From the cell containing the given text, extract its center point as (X, Y) coordinate. 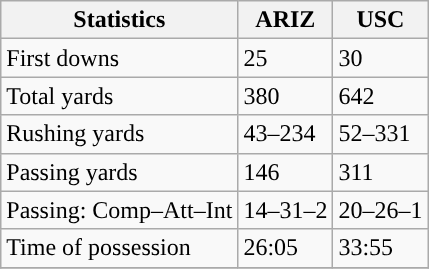
380 (286, 96)
146 (286, 172)
642 (380, 96)
43–234 (286, 134)
25 (286, 58)
311 (380, 172)
30 (380, 58)
14–31–2 (286, 210)
Total yards (120, 96)
USC (380, 20)
33:55 (380, 248)
26:05 (286, 248)
Passing: Comp–Att–Int (120, 210)
ARIZ (286, 20)
Time of possession (120, 248)
Rushing yards (120, 134)
Passing yards (120, 172)
First downs (120, 58)
20–26–1 (380, 210)
Statistics (120, 20)
52–331 (380, 134)
